Identify which cell holds the provided text, then report its (x, y) central coordinate. 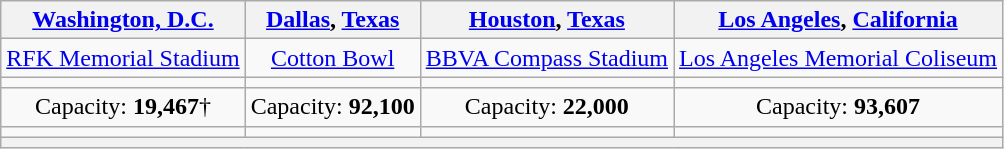
Los Angeles Memorial Coliseum (838, 58)
BBVA Compass Stadium (546, 58)
Cotton Bowl (332, 58)
Washington, D.C. (123, 20)
Capacity: 19,467† (123, 107)
Los Angeles, California (838, 20)
Dallas, Texas (332, 20)
Capacity: 22,000 (546, 107)
Houston, Texas (546, 20)
RFK Memorial Stadium (123, 58)
Capacity: 93,607 (838, 107)
Capacity: 92,100 (332, 107)
